Provide the (x, y) coordinate of the cell's center where the given text is located.  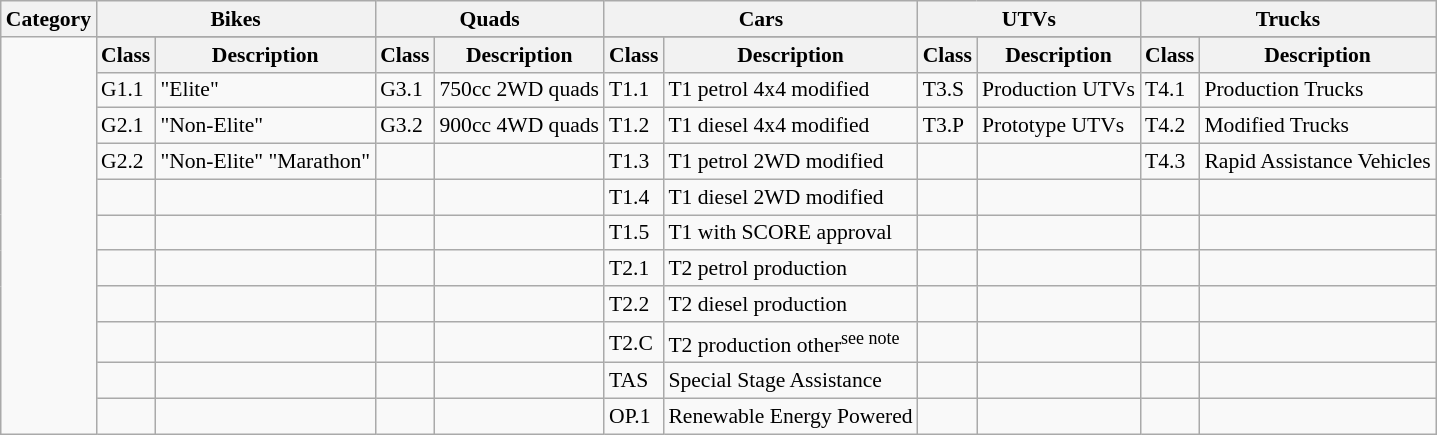
Category (48, 19)
T4.2 (1170, 126)
T1.5 (634, 233)
Special Stage Assistance (790, 381)
750cc 2WD quads (519, 90)
Modified Trucks (1317, 126)
UTVs (1029, 19)
Renewable Energy Powered (790, 417)
T2.1 (634, 269)
T1 with SCORE approval (790, 233)
T1.1 (634, 90)
Trucks (1288, 19)
G2.2 (126, 162)
"Non-Elite" "Marathon" (265, 162)
T1 diesel 2WD modified (790, 197)
Production UTVs (1058, 90)
Bikes (236, 19)
T3.P (948, 126)
T1 petrol 4x4 modified (790, 90)
Production Trucks (1317, 90)
T1 diesel 4x4 modified (790, 126)
G1.1 (126, 90)
900cc 4WD quads (519, 126)
Prototype UTVs (1058, 126)
T2 diesel production (790, 304)
T1.3 (634, 162)
T3.S (948, 90)
T2 production othersee note (790, 342)
TAS (634, 381)
T1.4 (634, 197)
Quads (490, 19)
T2 petrol production (790, 269)
T2.C (634, 342)
T4.1 (1170, 90)
T4.3 (1170, 162)
G3.1 (404, 90)
G2.1 (126, 126)
T2.2 (634, 304)
T1.2 (634, 126)
"Elite" (265, 90)
OP.1 (634, 417)
Cars (761, 19)
T1 petrol 2WD modified (790, 162)
Rapid Assistance Vehicles (1317, 162)
"Non-Elite" (265, 126)
G3.2 (404, 126)
